Return (x, y) of the center of cell containing provided text 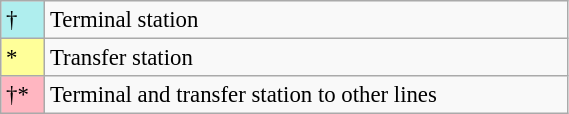
Transfer station (306, 58)
* (23, 58)
†* (23, 95)
Terminal station (306, 20)
Terminal and transfer station to other lines (306, 95)
† (23, 20)
